Capture the cell that displays the provided text and extract its [x, y] central coordinate. 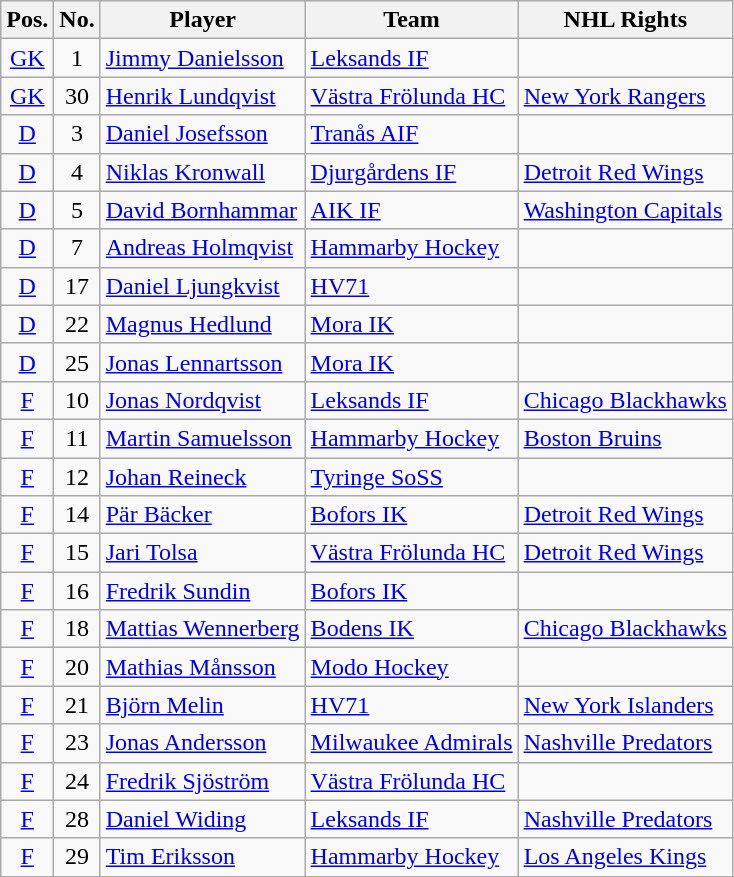
Jonas Nordqvist [202, 400]
Fredrik Sundin [202, 591]
Pär Bäcker [202, 515]
Modo Hockey [412, 667]
1 [77, 58]
Mathias Månsson [202, 667]
Daniel Ljungkvist [202, 286]
28 [77, 819]
Mattias Wennerberg [202, 629]
Jonas Lennartsson [202, 362]
AIK IF [412, 210]
30 [77, 96]
20 [77, 667]
16 [77, 591]
David Bornhammar [202, 210]
Djurgårdens IF [412, 172]
12 [77, 477]
17 [77, 286]
Milwaukee Admirals [412, 743]
Magnus Hedlund [202, 324]
Washington Capitals [625, 210]
Tim Eriksson [202, 857]
Daniel Josefsson [202, 134]
25 [77, 362]
Fredrik Sjöström [202, 781]
Player [202, 20]
23 [77, 743]
Jari Tolsa [202, 553]
Andreas Holmqvist [202, 248]
21 [77, 705]
Johan Reineck [202, 477]
10 [77, 400]
Niklas Kronwall [202, 172]
Boston Bruins [625, 438]
Jimmy Danielsson [202, 58]
Daniel Widing [202, 819]
Martin Samuelsson [202, 438]
5 [77, 210]
Jonas Andersson [202, 743]
4 [77, 172]
Tyringe SoSS [412, 477]
29 [77, 857]
New York Rangers [625, 96]
Björn Melin [202, 705]
15 [77, 553]
18 [77, 629]
14 [77, 515]
22 [77, 324]
24 [77, 781]
NHL Rights [625, 20]
Team [412, 20]
Pos. [28, 20]
7 [77, 248]
Los Angeles Kings [625, 857]
New York Islanders [625, 705]
Bodens IK [412, 629]
11 [77, 438]
No. [77, 20]
Tranås AIF [412, 134]
3 [77, 134]
Henrik Lundqvist [202, 96]
